Scan for the cell matching the given text and deliver its (X, Y) coordinate at center. 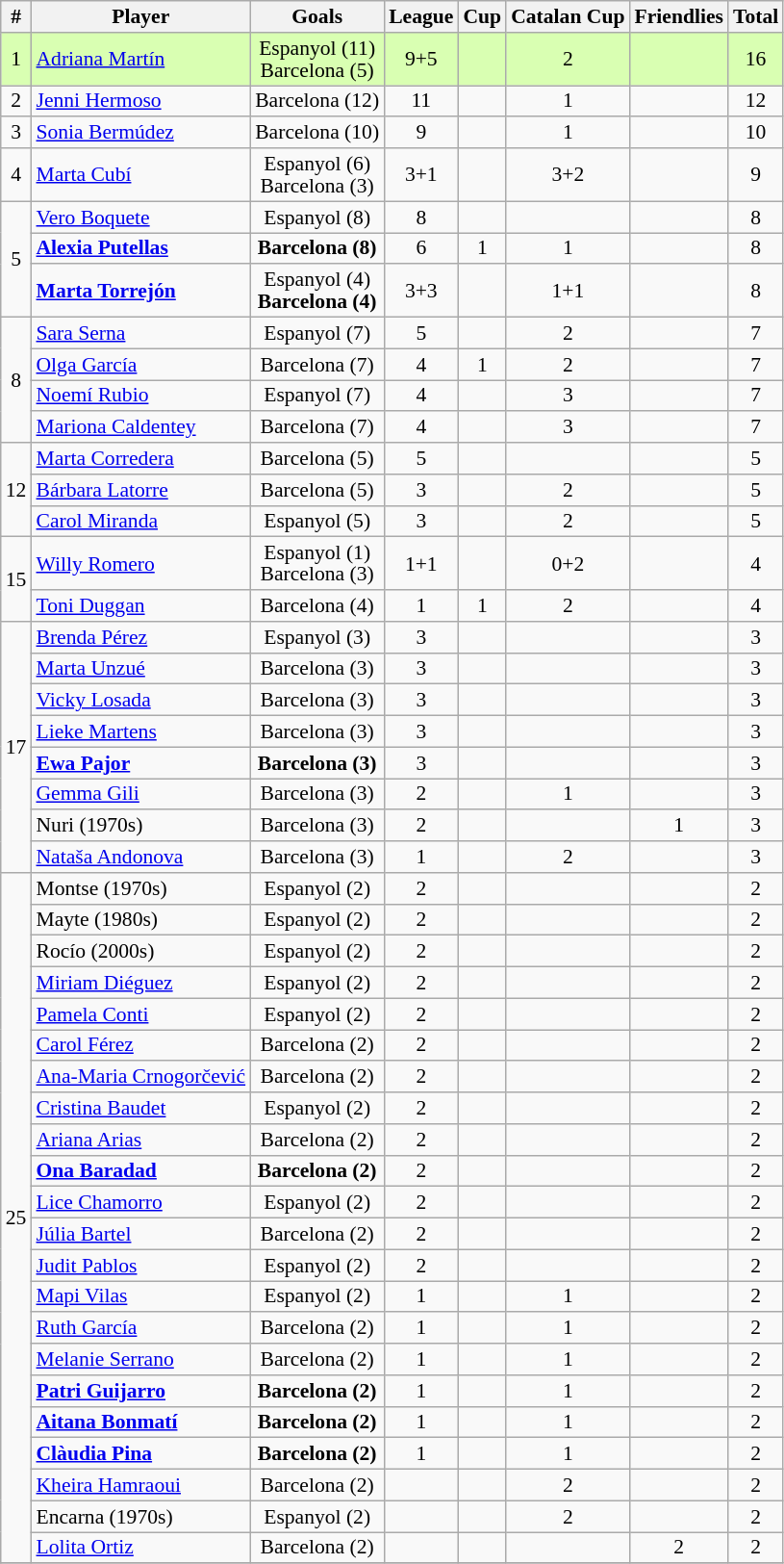
# (16, 17)
Carol Férez (140, 1045)
Cup (482, 17)
Judit Pablos (140, 1265)
Olga García (140, 364)
Barcelona (4) (317, 606)
Ruth García (140, 1328)
Ewa Pajor (140, 762)
Barcelona (8) (317, 248)
3+2 (568, 175)
Adriana Martín (140, 60)
0+2 (568, 564)
Lieke Martens (140, 731)
Kheira Hamraoui (140, 1486)
Total (756, 17)
Espanyol (6)Barcelona (3) (317, 175)
Espanyol (5) (317, 522)
25 (16, 1218)
Espanyol (11)Barcelona (5) (317, 60)
Vero Boquete (140, 218)
Aitana Bonmatí (140, 1423)
Goals (317, 17)
17 (16, 747)
16 (756, 60)
League (421, 17)
Rocío (2000s) (140, 951)
Nataša Andonova (140, 857)
Espanyol (3) (317, 637)
Ona Baradad (140, 1170)
Player (140, 17)
Marta Cubí (140, 175)
Barcelona (10) (317, 133)
10 (756, 133)
Willy Romero (140, 564)
Espanyol (4)Barcelona (4) (317, 291)
Marta Torrejón (140, 291)
Marta Unzué (140, 668)
Mayte (1980s) (140, 920)
Bárbara Latorre (140, 491)
Mariona Caldentey (140, 427)
3+3 (421, 291)
Nuri (1970s) (140, 826)
Marta Corredera (140, 458)
Pamela Conti (140, 1014)
15 (16, 579)
Miriam Diéguez (140, 984)
Espanyol (1)Barcelona (3) (317, 564)
Ariana Arias (140, 1140)
Encarna (1970s) (140, 1517)
Sara Serna (140, 333)
Vicky Losada (140, 701)
9+5 (421, 60)
Barcelona (12) (317, 102)
Patri Guijarro (140, 1392)
Lice Chamorro (140, 1203)
Clàudia Pina (140, 1453)
3+1 (421, 175)
Carol Miranda (140, 522)
Ana-Maria Crnogorčević (140, 1078)
Jenni Hermoso (140, 102)
Brenda Pérez (140, 637)
Noemí Rubio (140, 397)
Alexia Putellas (140, 248)
11 (421, 102)
Catalan Cup (568, 17)
Lolita Ortiz (140, 1548)
Sonia Bermúdez (140, 133)
Júlia Bartel (140, 1234)
Gemma Gili (140, 795)
Espanyol (8) (317, 218)
Cristina Baudet (140, 1109)
6 (421, 248)
Melanie Serrano (140, 1359)
Montse (1970s) (140, 889)
Mapi Vilas (140, 1297)
Friendlies (678, 17)
Toni Duggan (140, 606)
